Scan for the cell matching the given text and deliver its (X, Y) coordinate at center. 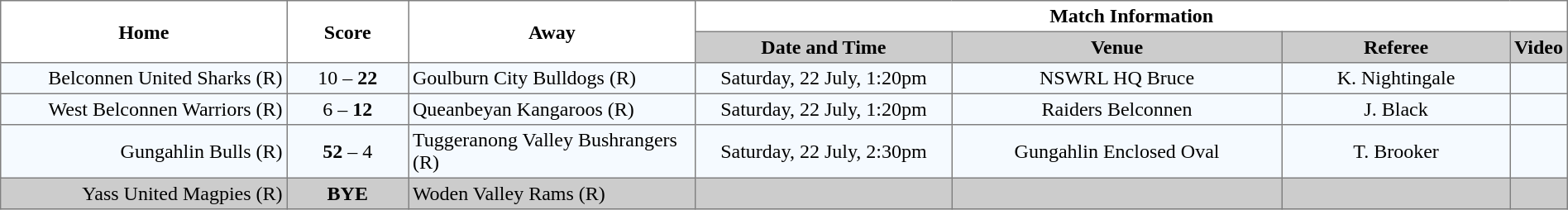
Saturday, 22 July, 2:30pm (824, 151)
Belconnen United Sharks (R) (144, 79)
Home (144, 31)
Gungahlin Enclosed Oval (1117, 151)
Score (347, 31)
Referee (1396, 47)
52 – 4 (347, 151)
T. Brooker (1396, 151)
Raiders Belconnen (1117, 109)
10 – 22 (347, 79)
6 – 12 (347, 109)
Venue (1117, 47)
J. Black (1396, 109)
West Belconnen Warriors (R) (144, 109)
Date and Time (824, 47)
K. Nightingale (1396, 79)
BYE (347, 193)
Match Information (1131, 17)
Tuggeranong Valley Bushrangers (R) (552, 151)
NSWRL HQ Bruce (1117, 79)
Goulburn City Bulldogs (R) (552, 79)
Gungahlin Bulls (R) (144, 151)
Woden Valley Rams (R) (552, 193)
Video (1539, 47)
Yass United Magpies (R) (144, 193)
Away (552, 31)
Queanbeyan Kangaroos (R) (552, 109)
